Output the (X, Y) coordinate of the center of the cell containing the given text.  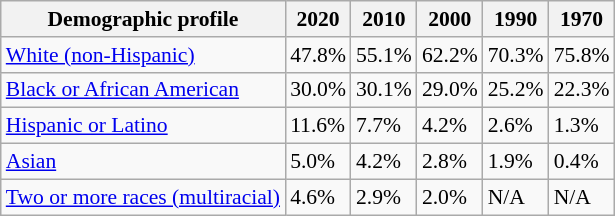
Two or more races (multiracial) (143, 197)
1.3% (582, 126)
2000 (450, 19)
Black or African American (143, 90)
30.0% (318, 90)
2010 (384, 19)
7.7% (384, 126)
55.1% (384, 55)
70.3% (516, 55)
2.9% (384, 197)
29.0% (450, 90)
2.8% (450, 162)
75.8% (582, 55)
2020 (318, 19)
2.6% (516, 126)
30.1% (384, 90)
1.9% (516, 162)
White (non-Hispanic) (143, 55)
0.4% (582, 162)
Asian (143, 162)
62.2% (450, 55)
25.2% (516, 90)
1970 (582, 19)
11.6% (318, 126)
22.3% (582, 90)
Demographic profile (143, 19)
Hispanic or Latino (143, 126)
4.6% (318, 197)
5.0% (318, 162)
1990 (516, 19)
2.0% (450, 197)
47.8% (318, 55)
